Return the (X, Y) coordinate for the center point of the cell that contains the specified text.  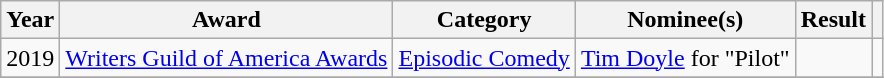
Nominee(s) (685, 20)
Result (833, 20)
2019 (30, 58)
Episodic Comedy (484, 58)
Category (484, 20)
Writers Guild of America Awards (226, 58)
Year (30, 20)
Tim Doyle for "Pilot" (685, 58)
Award (226, 20)
